Determine the [X, Y] coordinate at the center of the cell enclosing the given text.  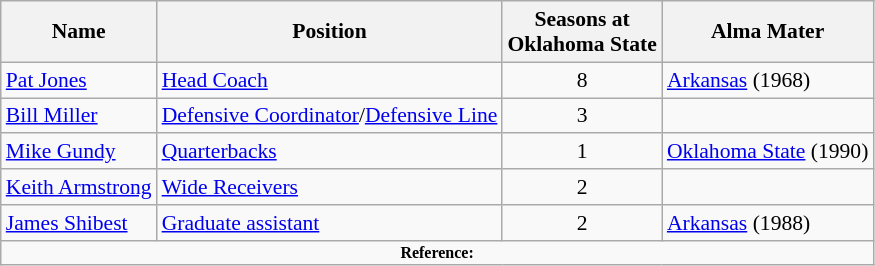
Seasons atOklahoma State [582, 32]
Wide Receivers [330, 187]
Defensive Coordinator/Defensive Line [330, 116]
Mike Gundy [79, 152]
Arkansas (1988) [768, 223]
James Shibest [79, 223]
Alma Mater [768, 32]
Oklahoma State (1990) [768, 152]
1 [582, 152]
Quarterbacks [330, 152]
Position [330, 32]
8 [582, 80]
Bill Miller [79, 116]
Keith Armstrong [79, 187]
Head Coach [330, 80]
Pat Jones [79, 80]
3 [582, 116]
Graduate assistant [330, 223]
Reference: [438, 252]
Name [79, 32]
Arkansas (1968) [768, 80]
